Identify which cell holds the provided text, then report its [x, y] central coordinate. 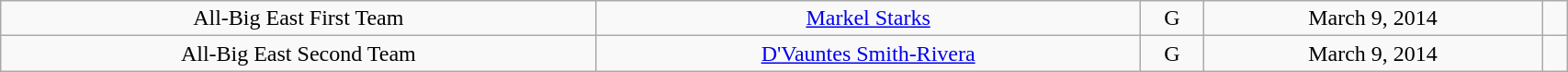
D'Vauntes Smith-Rivera [869, 54]
Markel Starks [869, 18]
All-Big East Second Team [299, 54]
All-Big East First Team [299, 18]
